For the text-containing cell, return its midpoint in (X, Y) coordinate format. 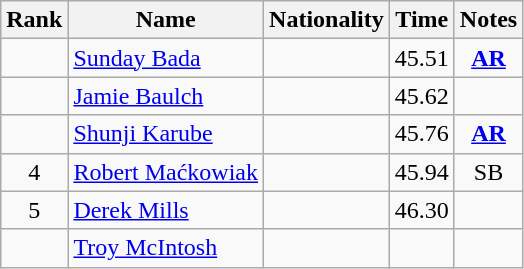
4 (34, 172)
Sunday Bada (166, 58)
Time (422, 20)
46.30 (422, 210)
Nationality (327, 20)
Troy McIntosh (166, 248)
45.51 (422, 58)
45.62 (422, 96)
Rank (34, 20)
Shunji Karube (166, 134)
Name (166, 20)
45.76 (422, 134)
Robert Maćkowiak (166, 172)
45.94 (422, 172)
Notes (488, 20)
5 (34, 210)
SB (488, 172)
Derek Mills (166, 210)
Jamie Baulch (166, 96)
